From the cell containing the given text, extract its center point as (x, y) coordinate. 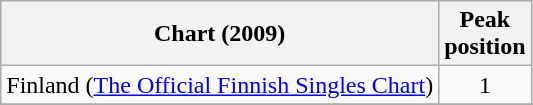
1 (485, 85)
Finland (The Official Finnish Singles Chart) (220, 85)
Peakposition (485, 34)
Chart (2009) (220, 34)
